Pinpoint the cell where the given text exists, returning its [x, y] midpoint coordinate. 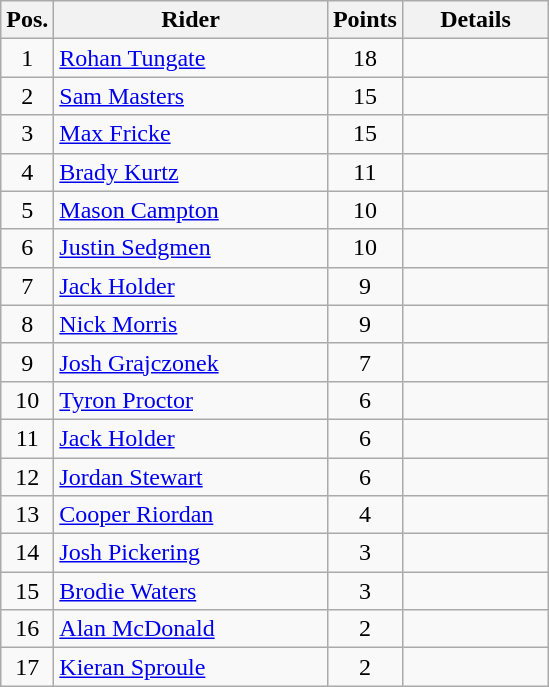
5 [28, 210]
Points [364, 20]
Details [475, 20]
17 [28, 667]
Rohan Tungate [191, 58]
18 [364, 58]
Brady Kurtz [191, 172]
Tyron Proctor [191, 400]
Josh Pickering [191, 553]
Justin Sedgmen [191, 248]
8 [28, 324]
13 [28, 515]
Alan McDonald [191, 629]
1 [28, 58]
16 [28, 629]
Max Fricke [191, 134]
12 [28, 477]
Josh Grajczonek [191, 362]
Pos. [28, 20]
Cooper Riordan [191, 515]
Jordan Stewart [191, 477]
Nick Morris [191, 324]
Brodie Waters [191, 591]
Kieran Sproule [191, 667]
Sam Masters [191, 96]
Rider [191, 20]
Mason Campton [191, 210]
14 [28, 553]
